Extract the (x, y) coordinate from the center of the cell holding the provided text.  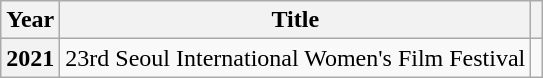
23rd Seoul International Women's Film Festival (296, 58)
Title (296, 20)
Year (30, 20)
2021 (30, 58)
